Find where the given text appears and provide that cell's center as [x, y] coordinate. 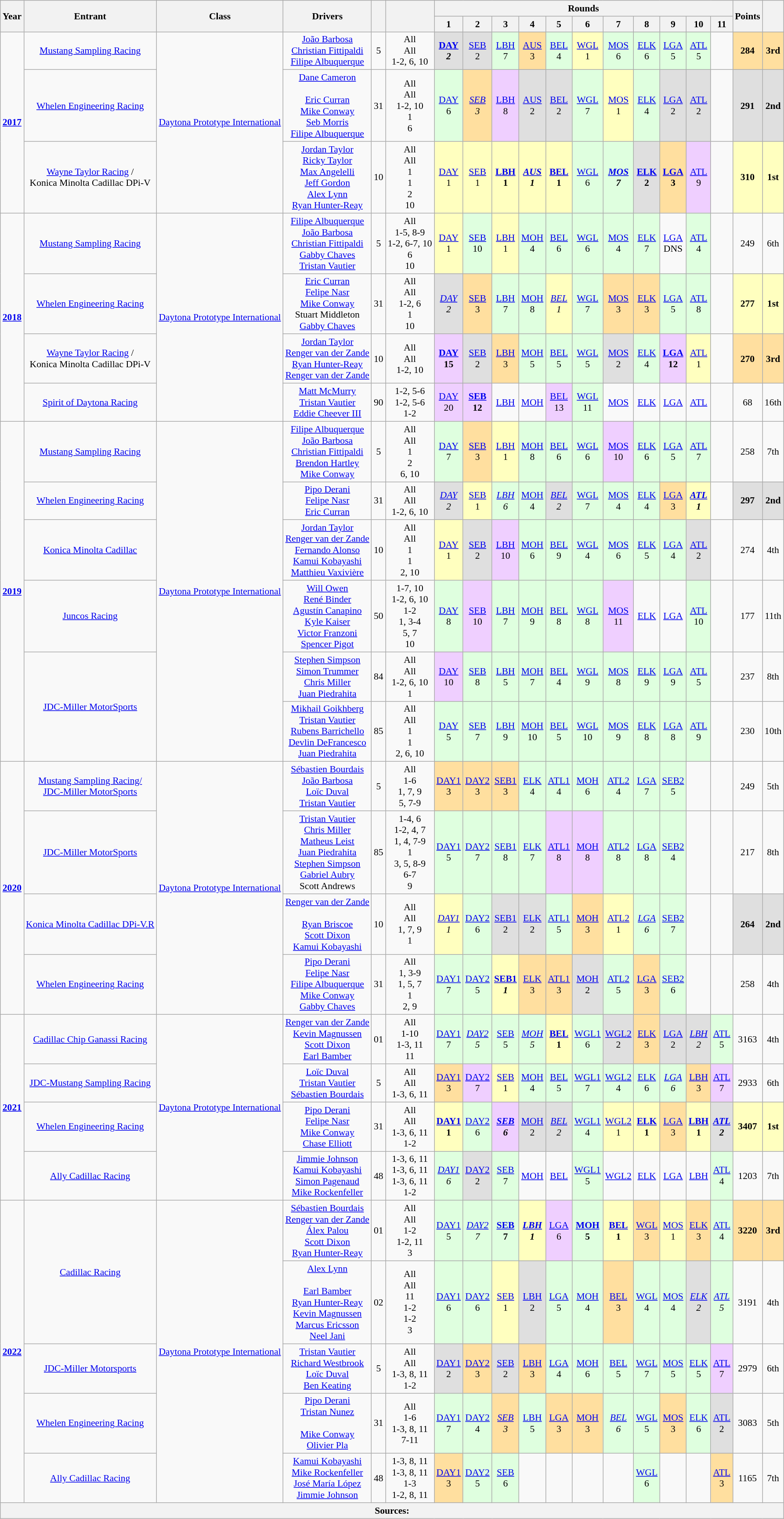
Dane Cameron Eric Curran Mike Conway Seb Morris Filipe Albuquerque [328, 105]
Renger van der Zande Ryan Briscoe Scott Dixon Kamui Kobayashi [328, 924]
LBH6 [506, 501]
WGL3 [647, 1231]
90 [379, 402]
WGL17 [588, 1083]
MOH7 [532, 676]
BEL9 [559, 550]
AllAll1-2, 6, 101 [410, 676]
DAY8 [449, 616]
Pipo Derani Felipe Nasr Filipe Albuquerque Mike Conway Gabby Chaves [328, 984]
Filipe Albuquerque João Barbosa Christian Fittipaldi Brendon Hartley Mike Conway [328, 452]
BEL3 [618, 1303]
1 [449, 24]
Rounds [584, 8]
JDC-Mustang Sampling Racing [90, 1083]
LBH10 [506, 550]
DAY12 [449, 1368]
Sources: [392, 1511]
WGL15 [588, 1176]
WGL9 [588, 676]
Filipe Albuquerque João Barbosa Christian Fittipaldi Gabby Chaves Tristan Vautier [328, 243]
ATL24 [618, 786]
Alex Lynn Earl Bamber Ryan Hunter-Reay Kevin Magnussen Marcus Ericsson Neel Jani [328, 1303]
ATL25 [618, 984]
3 [506, 24]
291 [748, 105]
LGA9 [673, 676]
1-3, 6, 111-3, 6, 111-3, 6, 111-2 [410, 1176]
Spirit of Daytona Racing [90, 402]
9 [673, 24]
2022 [12, 1352]
10th [773, 731]
DAY20 [449, 402]
ATL3 [722, 1478]
4 [532, 24]
Mustang Sampling Racing/JDC-Miller MotorSports [90, 786]
Cadillac Chip Ganassi Racing [90, 1039]
ATL18 [559, 852]
Sébastien Bourdais João Barbosa Loïc Duval Tristan Vautier [328, 786]
WGL24 [618, 1083]
AllAll1-3, 6, 111-2 [410, 1127]
ELK1 [647, 1127]
7 [618, 24]
11 [722, 24]
264 [748, 924]
Jordan Taylor Renger van der Zande Fernando Alonso Kamui Kobayashi Matthieu Vaxivière [328, 550]
Tristan Vautier Richard Westbrook Loïc Duval Ben Keating [328, 1368]
1-4, 61-2, 4, 71, 4, 7-913, 5, 8-96-79 [410, 852]
SEB5 [506, 1039]
MOS [618, 402]
WGL10 [588, 731]
68 [748, 402]
Jordan Taylor Renger van der Zande Ryan Hunter-Reay Renger van der Zande [328, 359]
SEB11 [506, 984]
DAY22 [477, 1176]
230 [748, 731]
LGADNS [673, 243]
SEB8 [477, 676]
JDC-Miller Motorsports [90, 1368]
02 [379, 1303]
AllAll1, 7, 91 [410, 924]
3220 [748, 1231]
11th [773, 616]
AUS3 [532, 51]
WGL22 [618, 1039]
WGL16 [588, 1039]
1-7, 101-2, 6, 101-21, 3-45, 710 [410, 616]
MOS11 [618, 616]
WGL2 [618, 1176]
Stephen Simpson Simon Trummer Chris Miller Juan Piedrahita [328, 676]
Juncos Racing [90, 616]
1-3, 8, 111-3, 8, 111-31-2, 8, 11 [410, 1478]
DAY6 [449, 105]
2979 [748, 1368]
297 [748, 501]
1165 [748, 1478]
AllAll1-3, 6, 11 [410, 1083]
2018 [12, 317]
MOS5 [673, 1368]
Jordan Taylor Ricky Taylor Max Angelelli Jeff Gordon Alex Lynn Ryan Hunter-Reay [328, 177]
ATL15 [559, 924]
177 [748, 616]
Eric Curran Felipe Nasr Mike Conway Stuart Middleton Gabby Chaves [328, 304]
ATL13 [559, 984]
MOS7 [618, 177]
Will Owen René Binder Agustín Canapino Kyle Kaiser Victor Franzoni Spencer Pigot [328, 616]
Konica Minolta Cadillac [90, 550]
Class [220, 16]
50 [379, 616]
All1-101-3, 1111 [410, 1039]
BEL8 [559, 616]
AllAll1-2, 10 [410, 359]
WGL21 [618, 1127]
All1-61, 7, 95, 7-9 [410, 786]
MOH9 [532, 616]
Pipo Derani Felipe Nasr Eric Curran [328, 501]
ATL [699, 402]
1203 [748, 1176]
84 [379, 676]
Year [12, 16]
2933 [748, 1083]
237 [748, 676]
270 [748, 359]
SEB27 [673, 924]
SEB26 [673, 984]
All1-61-3, 8, 117-11 [410, 1423]
3083 [748, 1423]
Mikhail Goikhberg Tristan Vautier Rubens Barrichello Devlin DeFrancesco Juan Piedrahita [328, 731]
274 [748, 550]
Matt McMurry Tristan Vautier Eddie Cheever III [328, 402]
AllAll126, 10 [410, 452]
MOS9 [618, 731]
WGL8 [588, 616]
ATL10 [699, 616]
Konica Minolta Cadillac DPi-V.R [90, 924]
AllAll1-2, 6110 [410, 304]
MOS8 [618, 676]
AllAll1-2, 1016 [410, 105]
AUS1 [532, 177]
DAY5 [449, 731]
SEB24 [673, 852]
Cadillac Racing [90, 1272]
ATL8 [699, 304]
SEB13 [506, 786]
BEL13 [559, 402]
AUS2 [532, 105]
AllAll1-3, 8, 111-2 [410, 1368]
LGA7 [647, 786]
All1, 3-91, 5, 712, 9 [410, 984]
AllAll11210 [410, 177]
3407 [748, 1127]
MOH10 [532, 731]
LBH8 [506, 105]
ATL21 [618, 924]
MOS2 [618, 359]
2017 [12, 122]
All1-5, 8-91-2, 6-7, 10610 [410, 243]
Jimmie Johnson Kamui Kobayashi Simon Pagenaud Mike Rockenfeller [328, 1176]
2021 [12, 1108]
310 [748, 177]
LGA12 [673, 359]
DAY10 [449, 676]
16th [773, 402]
ELK9 [647, 676]
ATL14 [559, 786]
LBH9 [506, 731]
AllAll111-21-23 [410, 1303]
SEB25 [673, 786]
AllAll112, 6, 10 [410, 731]
João Barbosa Christian Fittipaldi Filipe Albuquerque [328, 51]
AllAll1-21-2, 113 [410, 1231]
277 [748, 304]
ATL28 [618, 852]
Sébastien Bourdais Renger van der Zande Álex Palou Scott Dixon Ryan Hunter-Reay [328, 1231]
6 [588, 24]
Kamui Kobayashi Mike Rockenfeller José María López Jimmie Johnson [328, 1478]
8 [647, 24]
2020 [12, 888]
BEL [559, 1176]
2019 [12, 591]
ELK8 [647, 731]
MOS10 [618, 452]
3191 [748, 1303]
WGL14 [588, 1127]
Pipo Derani Tristan Nunez Mike Conway Olivier Pla [328, 1423]
SEB18 [506, 852]
WGL1 [588, 51]
DAY24 [477, 1423]
Tristan Vautier Chris Miller Matheus Leist Juan Piedrahita Stephen Simpson Gabriel Aubry Scott Andrews [328, 852]
Drivers [328, 16]
DAY7 [449, 452]
AllAll112, 10 [410, 550]
Loïc Duval Tristan Vautier Sébastien Bourdais [328, 1083]
2 [477, 24]
Entrant [90, 16]
217 [748, 852]
Pipo Derani Felipe Nasr Mike Conway Chase Elliott [328, 1127]
3163 [748, 1039]
284 [748, 51]
Points [748, 16]
WGL11 [588, 402]
1-2, 5-61-2, 5-61-2 [410, 402]
Renger van der Zande Kevin Magnussen Scott Dixon Earl Bamber [328, 1039]
